Extract the (x, y) coordinate from the center of the cell holding the provided text.  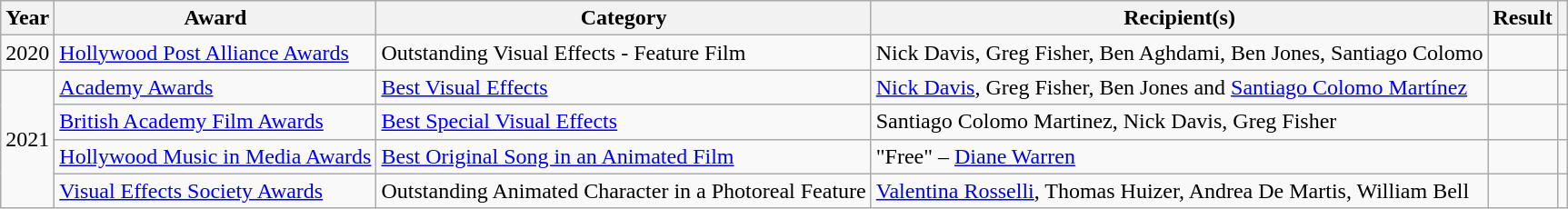
Nick Davis, Greg Fisher, Ben Aghdami, Ben Jones, Santiago Colomo (1180, 53)
Visual Effects Society Awards (215, 191)
Nick Davis, Greg Fisher, Ben Jones and Santiago Colomo Martínez (1180, 87)
Valentina Rosselli, Thomas Huizer, Andrea De Martis, William Bell (1180, 191)
Recipient(s) (1180, 18)
2020 (27, 53)
British Academy Film Awards (215, 122)
Outstanding Visual Effects - Feature Film (624, 53)
Result (1523, 18)
Hollywood Post Alliance Awards (215, 53)
Award (215, 18)
Best Visual Effects (624, 87)
2021 (27, 139)
Santiago Colomo Martinez, Nick Davis, Greg Fisher (1180, 122)
Hollywood Music in Media Awards (215, 156)
"Free" – Diane Warren (1180, 156)
Academy Awards (215, 87)
Category (624, 18)
Year (27, 18)
Outstanding Animated Character in a Photoreal Feature (624, 191)
Best Original Song in an Animated Film (624, 156)
Best Special Visual Effects (624, 122)
